Extract the [x, y] coordinate from the center of the cell holding the provided text.  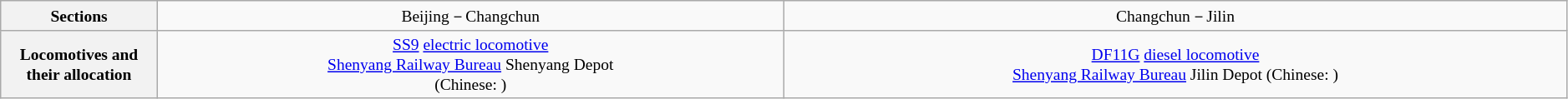
DF11G diesel locomotiveShenyang Railway Bureau Jilin Depot (Chinese: ) [1175, 65]
Beijing－Changchun [470, 16]
Locomotives and their allocation [79, 65]
SS9 electric locomotiveShenyang Railway Bureau Shenyang Depot(Chinese: ) [470, 65]
Sections [79, 16]
Changchun－Jilin [1175, 16]
